Determine the (X, Y) coordinate at the center of the cell enclosing the given text.  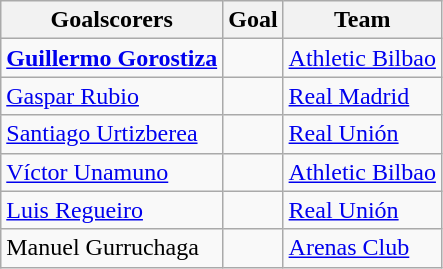
Real Madrid (362, 96)
Goal (253, 20)
Gaspar Rubio (112, 96)
Luis Regueiro (112, 210)
Guillermo Gorostiza (112, 58)
Arenas Club (362, 248)
Manuel Gurruchaga (112, 248)
Víctor Unamuno (112, 172)
Team (362, 20)
Santiago Urtizberea (112, 134)
Goalscorers (112, 20)
